Capture the cell that displays the provided text and extract its (x, y) central coordinate. 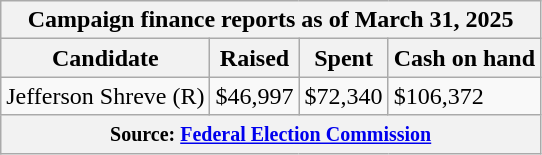
Source: Federal Election Commission (271, 134)
Cash on hand (464, 58)
Spent (344, 58)
Raised (254, 58)
$106,372 (464, 96)
Candidate (106, 58)
$72,340 (344, 96)
$46,997 (254, 96)
Campaign finance reports as of March 31, 2025 (271, 20)
Jefferson Shreve (R) (106, 96)
